Return the [x, y] coordinate for the center point of the cell that contains the specified text.  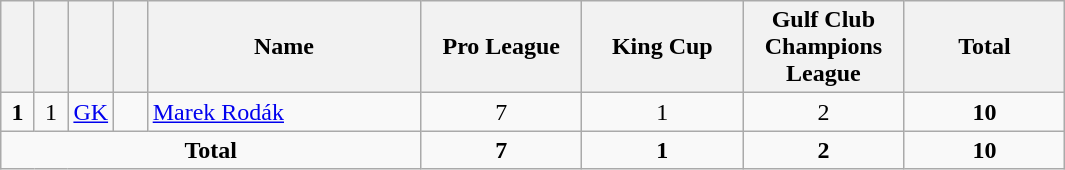
King Cup [662, 47]
Name [284, 47]
Gulf Club Champions League [824, 47]
Pro League [502, 47]
Marek Rodák [284, 112]
GK [91, 112]
